Search for the cell housing the specified text and yield its (X, Y) center coordinate. 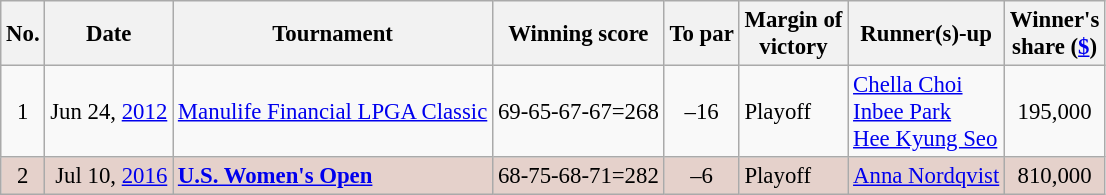
–6 (702, 176)
Manulife Financial LPGA Classic (333, 112)
To par (702, 34)
–16 (702, 112)
810,000 (1055, 176)
1 (23, 112)
Date (109, 34)
Jul 10, 2016 (109, 176)
68-75-68-71=282 (579, 176)
Winning score (579, 34)
Margin ofvictory (794, 34)
69-65-67-67=268 (579, 112)
Runner(s)-up (926, 34)
Jun 24, 2012 (109, 112)
Winner'sshare ($) (1055, 34)
No. (23, 34)
Tournament (333, 34)
Chella Choi Inbee Park Hee Kyung Seo (926, 112)
195,000 (1055, 112)
U.S. Women's Open (333, 176)
Anna Nordqvist (926, 176)
2 (23, 176)
